Provide the [X, Y] coordinate of the cell's center where the given text is located.  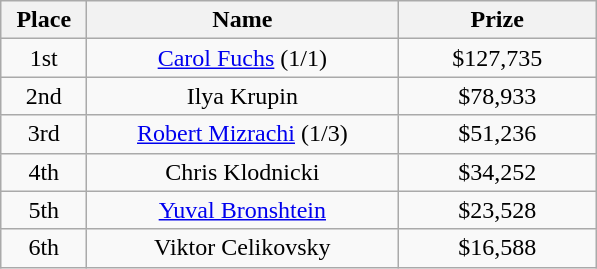
Yuval Bronshtein [242, 210]
Chris Klodnicki [242, 172]
2nd [44, 96]
4th [44, 172]
Viktor Celikovsky [242, 248]
Robert Mizrachi (1/3) [242, 134]
3rd [44, 134]
$78,933 [498, 96]
$34,252 [498, 172]
Carol Fuchs (1/1) [242, 58]
6th [44, 248]
$16,588 [498, 248]
$23,528 [498, 210]
Place [44, 20]
Prize [498, 20]
5th [44, 210]
$51,236 [498, 134]
Name [242, 20]
Ilya Krupin [242, 96]
$127,735 [498, 58]
1st [44, 58]
